For the text-containing cell, return its midpoint in (x, y) coordinate format. 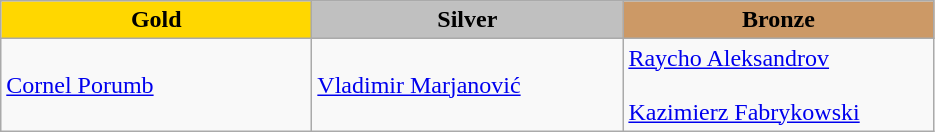
Bronze (778, 20)
Silver (468, 20)
Vladimir Marjanović (468, 85)
Cornel Porumb (156, 85)
Raycho AleksandrovKazimierz Fabrykowski (778, 85)
Gold (156, 20)
